For the text-containing cell, return its midpoint in [X, Y] coordinate format. 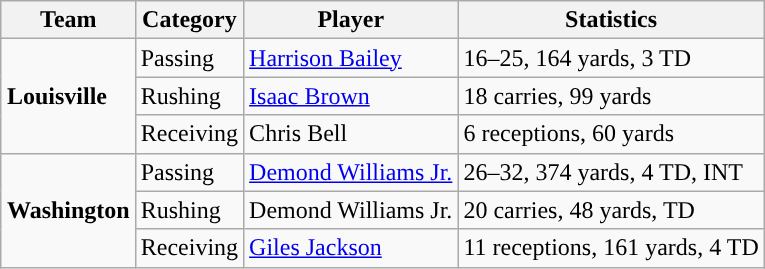
Team [68, 20]
Category [189, 20]
Statistics [611, 20]
Player [351, 20]
6 receptions, 60 yards [611, 134]
11 receptions, 161 yards, 4 TD [611, 248]
18 carries, 99 yards [611, 96]
Louisville [68, 96]
Giles Jackson [351, 248]
Washington [68, 210]
Isaac Brown [351, 96]
Chris Bell [351, 134]
16–25, 164 yards, 3 TD [611, 58]
26–32, 374 yards, 4 TD, INT [611, 172]
Harrison Bailey [351, 58]
20 carries, 48 yards, TD [611, 210]
